Scan for the cell matching the given text and deliver its (X, Y) coordinate at center. 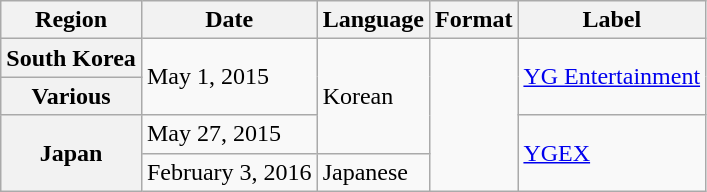
Korean (373, 96)
Japan (72, 153)
February 3, 2016 (229, 172)
YGEX (612, 153)
Language (373, 20)
YG Entertainment (612, 77)
Region (72, 20)
Format (474, 20)
Date (229, 20)
May 1, 2015 (229, 77)
Japanese (373, 172)
Various (72, 96)
Label (612, 20)
May 27, 2015 (229, 134)
South Korea (72, 58)
